Determine the [X, Y] coordinate at the center of the cell enclosing the given text.  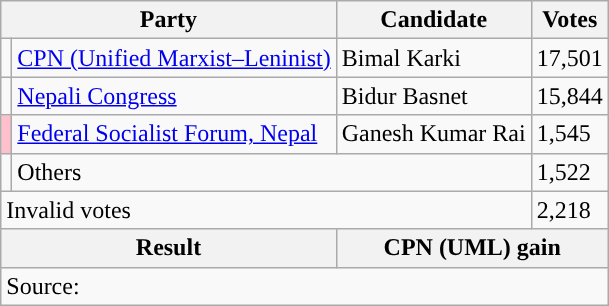
Result [168, 248]
Federal Socialist Forum, Nepal [174, 134]
1,545 [570, 134]
Bimal Karki [434, 58]
Others [272, 172]
CPN (Unified Marxist–Leninist) [174, 58]
Candidate [434, 20]
2,218 [570, 210]
Party [168, 20]
1,522 [570, 172]
Ganesh Kumar Rai [434, 134]
Votes [570, 20]
Source: [305, 286]
CPN (UML) gain [472, 248]
17,501 [570, 58]
Nepali Congress [174, 96]
15,844 [570, 96]
Bidur Basnet [434, 96]
Invalid votes [266, 210]
